Detect which cell encompasses the target text, then output its (x, y) center coordinate. 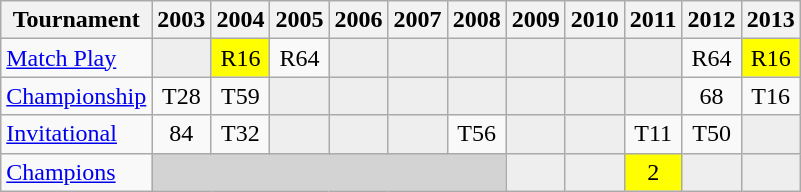
84 (182, 134)
2011 (653, 20)
2005 (300, 20)
68 (712, 96)
T28 (182, 96)
T32 (240, 134)
2012 (712, 20)
T56 (476, 134)
Match Play (76, 58)
T50 (712, 134)
T16 (770, 96)
Invitational (76, 134)
2003 (182, 20)
2008 (476, 20)
Tournament (76, 20)
2006 (358, 20)
T11 (653, 134)
2013 (770, 20)
2009 (536, 20)
Championship (76, 96)
Champions (76, 172)
2 (653, 172)
2010 (594, 20)
T59 (240, 96)
2007 (418, 20)
2004 (240, 20)
